Scan for the cell matching the given text and deliver its (x, y) coordinate at center. 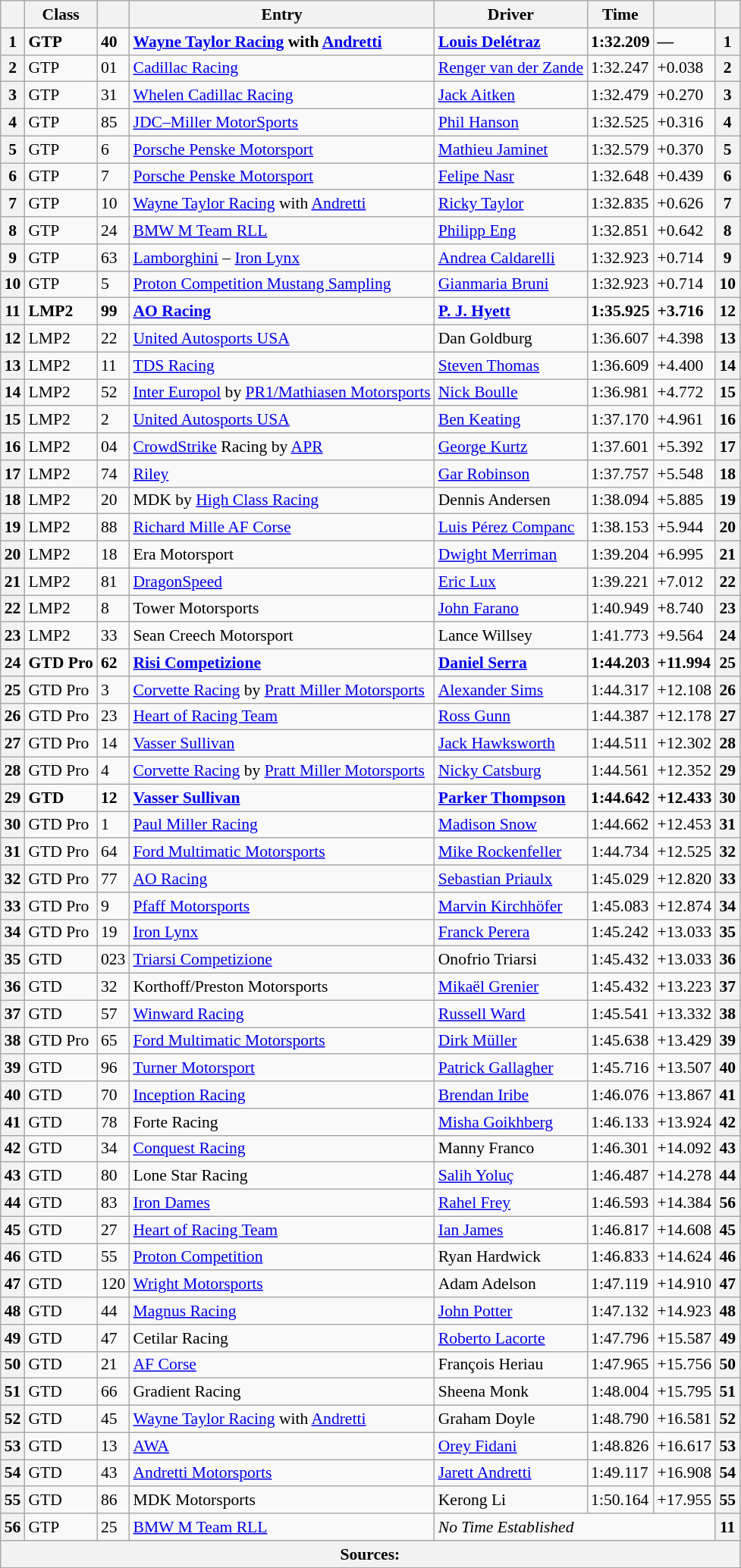
Triarsi Competizione (281, 960)
+14.384 (685, 1203)
1:35.925 (620, 312)
Franck Perera (511, 933)
Iron Dames (281, 1203)
AWA (281, 1446)
Manny Franco (511, 1149)
+12.525 (685, 852)
Onofrio Triarsi (511, 960)
Luis Pérez Companc (511, 528)
+5.944 (685, 528)
1:44.662 (620, 825)
+14.608 (685, 1230)
1:48.826 (620, 1446)
+12.352 (685, 771)
Philipp Eng (511, 230)
+3.716 (685, 312)
MDK Motorsports (281, 1501)
1:32.579 (620, 149)
+0.316 (685, 123)
Dan Goldburg (511, 339)
+13.332 (685, 1014)
1:49.117 (620, 1473)
63 (114, 258)
Dwight Merriman (511, 555)
Risi Competizione (281, 663)
John Potter (511, 1311)
1:32.247 (620, 68)
Richard Mille AF Corse (281, 528)
1:32.851 (620, 230)
No Time Established (575, 1527)
Lance Willsey (511, 636)
1:46.133 (620, 1122)
1:45.541 (620, 1014)
Rahel Frey (511, 1203)
83 (114, 1203)
+14.910 (685, 1284)
Steven Thomas (511, 365)
+12.178 (685, 717)
1:38.094 (620, 500)
Roberto Lacorte (511, 1338)
+4.400 (685, 365)
99 (114, 312)
Pfaff Motorsports (281, 906)
Dennis Andersen (511, 500)
1:45.242 (620, 933)
Orey Fidani (511, 1446)
+13.507 (685, 1068)
+12.874 (685, 906)
+16.908 (685, 1473)
DragonSpeed (281, 582)
John Farano (511, 609)
1:46.817 (620, 1230)
Ian James (511, 1230)
Louis Delétraz (511, 42)
1:39.221 (620, 582)
85 (114, 123)
Kerong Li (511, 1501)
Wright Motorsports (281, 1284)
+0.370 (685, 149)
+12.108 (685, 690)
Sources: (370, 1554)
+15.587 (685, 1338)
01 (114, 68)
Sean Creech Motorsport (281, 636)
Magnus Racing (281, 1311)
1:36.981 (620, 393)
Ricky Taylor (511, 204)
1:37.170 (620, 420)
1:44.511 (620, 744)
1:47.132 (620, 1311)
Gianmaria Bruni (511, 284)
Misha Goikhberg (511, 1122)
Mathieu Jaminet (511, 149)
Iron Lynx (281, 933)
— (685, 42)
+9.564 (685, 636)
Gradient Racing (281, 1392)
P. J. Hyett (511, 312)
+12.433 (685, 798)
Sheena Monk (511, 1392)
Ben Keating (511, 420)
1:32.835 (620, 204)
+16.581 (685, 1419)
Paul Miller Racing (281, 825)
François Heriau (511, 1365)
Cadillac Racing (281, 68)
1:39.204 (620, 555)
Russell Ward (511, 1014)
Lamborghini – Iron Lynx (281, 258)
Ross Gunn (511, 717)
Felipe Nasr (511, 177)
Turner Motorsport (281, 1068)
Nick Boulle (511, 393)
Time (620, 14)
Tower Motorsports (281, 609)
1:47.119 (620, 1284)
Jack Aitken (511, 96)
1:47.796 (620, 1338)
Driver (511, 14)
1:45.638 (620, 1041)
96 (114, 1068)
+16.617 (685, 1446)
1:46.833 (620, 1257)
65 (114, 1041)
66 (114, 1392)
77 (114, 879)
Gar Robinson (511, 474)
+7.012 (685, 582)
1:40.949 (620, 609)
Renger van der Zande (511, 68)
1:36.607 (620, 339)
+17.955 (685, 1501)
70 (114, 1095)
1:41.773 (620, 636)
+6.995 (685, 555)
Marvin Kirchhöfer (511, 906)
+15.756 (685, 1365)
Korthoff/Preston Motorsports (281, 987)
1:44.561 (620, 771)
Mike Rockenfeller (511, 852)
Eric Lux (511, 582)
Parker Thompson (511, 798)
+11.994 (685, 663)
1:36.609 (620, 365)
120 (114, 1284)
+13.924 (685, 1122)
1:32.525 (620, 123)
Cetilar Racing (281, 1338)
Inception Racing (281, 1095)
+4.961 (685, 420)
JDC–Miller MotorSports (281, 123)
80 (114, 1176)
+14.092 (685, 1149)
+8.740 (685, 609)
Ryan Hardwick (511, 1257)
1:44.317 (620, 690)
+5.548 (685, 474)
MDK by High Class Racing (281, 500)
Graham Doyle (511, 1419)
Patrick Gallagher (511, 1068)
George Kurtz (511, 447)
+0.642 (685, 230)
1:44.203 (620, 663)
CrowdStrike Racing by APR (281, 447)
1:50.164 (620, 1501)
+5.885 (685, 500)
81 (114, 582)
+0.439 (685, 177)
Andrea Caldarelli (511, 258)
1:48.790 (620, 1419)
Sebastian Priaulx (511, 879)
+14.624 (685, 1257)
Madison Snow (511, 825)
1:44.387 (620, 717)
+14.923 (685, 1311)
TDS Racing (281, 365)
1:37.757 (620, 474)
1:48.004 (620, 1392)
1:32.648 (620, 177)
Proton Competition Mustang Sampling (281, 284)
+13.429 (685, 1041)
+12.302 (685, 744)
62 (114, 663)
57 (114, 1014)
Lone Star Racing (281, 1176)
+14.278 (685, 1176)
1:32.209 (620, 42)
Era Motorsport (281, 555)
Jack Hawksworth (511, 744)
Jarett Andretti (511, 1473)
Salih Yoluç (511, 1176)
+4.772 (685, 393)
Mikaël Grenier (511, 987)
1:38.153 (620, 528)
Brendan Iribe (511, 1095)
023 (114, 960)
Whelen Cadillac Racing (281, 96)
Andretti Motorsports (281, 1473)
+0.270 (685, 96)
Conquest Racing (281, 1149)
64 (114, 852)
74 (114, 474)
1:44.642 (620, 798)
Proton Competition (281, 1257)
1:37.601 (620, 447)
Dirk Müller (511, 1041)
+0.038 (685, 68)
88 (114, 528)
Forte Racing (281, 1122)
+13.223 (685, 987)
Entry (281, 14)
1:46.487 (620, 1176)
Class (61, 14)
+13.867 (685, 1095)
1:45.029 (620, 879)
Riley (281, 474)
Daniel Serra (511, 663)
1:45.083 (620, 906)
1:46.076 (620, 1095)
86 (114, 1501)
+12.820 (685, 879)
+12.453 (685, 825)
78 (114, 1122)
1:32.479 (620, 96)
AF Corse (281, 1365)
+15.795 (685, 1392)
1:44.734 (620, 852)
04 (114, 447)
1:46.301 (620, 1149)
+4.398 (685, 339)
Phil Hanson (511, 123)
Adam Adelson (511, 1284)
+0.626 (685, 204)
Nicky Catsburg (511, 771)
Inter Europol by PR1/Mathiasen Motorsports (281, 393)
1:47.965 (620, 1365)
Winward Racing (281, 1014)
1:45.716 (620, 1068)
+5.392 (685, 447)
1:46.593 (620, 1203)
Alexander Sims (511, 690)
